Extract the (X, Y) coordinate from the center of the cell holding the provided text.  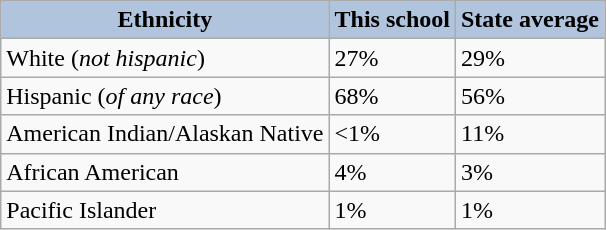
56% (530, 96)
This school (392, 20)
4% (392, 172)
3% (530, 172)
Pacific Islander (165, 210)
Ethnicity (165, 20)
11% (530, 134)
African American (165, 172)
68% (392, 96)
29% (530, 58)
American Indian/Alaskan Native (165, 134)
27% (392, 58)
Hispanic (of any race) (165, 96)
State average (530, 20)
<1% (392, 134)
White (not hispanic) (165, 58)
